Capture the cell that displays the provided text and extract its [X, Y] central coordinate. 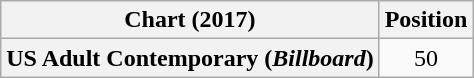
Position [426, 20]
US Adult Contemporary (Billboard) [190, 58]
50 [426, 58]
Chart (2017) [190, 20]
